Find where the given text appears and provide that cell's center as [X, Y] coordinate. 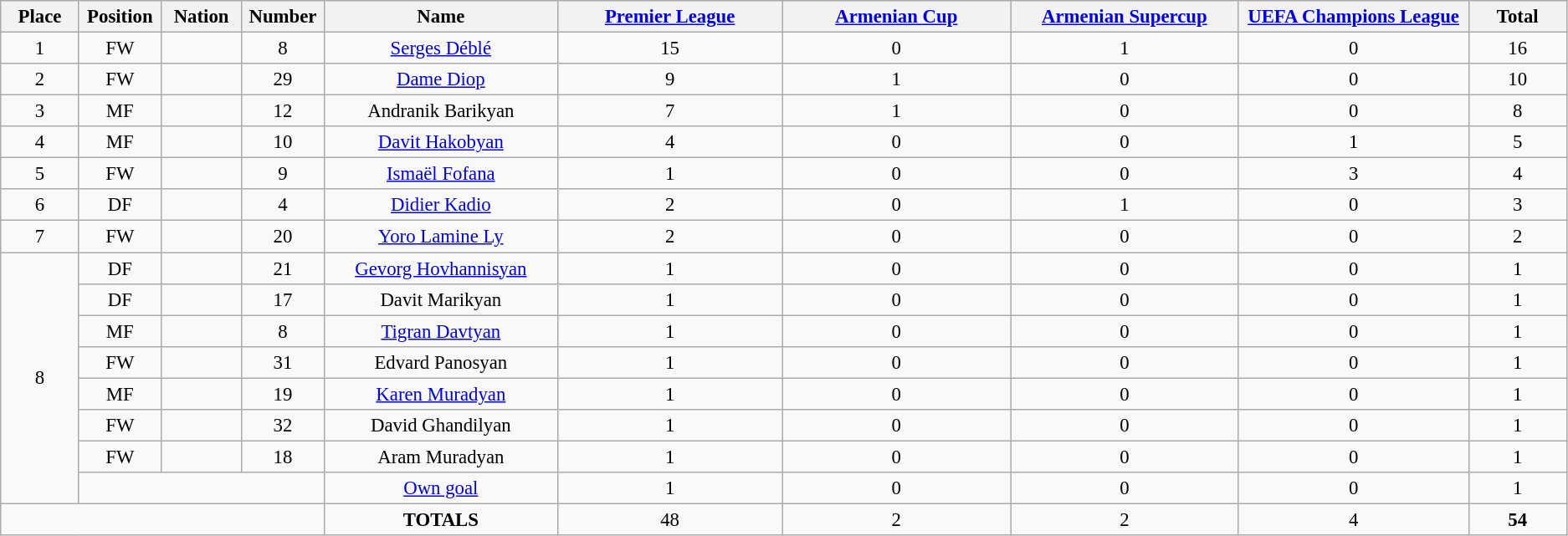
6 [40, 205]
20 [283, 237]
48 [669, 519]
Andranik Barikyan [440, 111]
Didier Kadio [440, 205]
UEFA Champions League [1354, 17]
12 [283, 111]
15 [669, 48]
Ismaël Fofana [440, 174]
David Ghandilyan [440, 426]
Armenian Supercup [1125, 17]
21 [283, 268]
16 [1518, 48]
Armenian Cup [897, 17]
Davit Hakobyan [440, 142]
Nation [202, 17]
Dame Diop [440, 79]
Name [440, 17]
31 [283, 362]
17 [283, 299]
Place [40, 17]
54 [1518, 519]
Own goal [440, 488]
Position [120, 17]
Edvard Panosyan [440, 362]
18 [283, 457]
Aram Muradyan [440, 457]
Karen Muradyan [440, 394]
19 [283, 394]
Gevorg Hovhannisyan [440, 268]
32 [283, 426]
29 [283, 79]
Total [1518, 17]
Serges Déblé [440, 48]
TOTALS [440, 519]
Yoro Lamine Ly [440, 237]
Premier League [669, 17]
Davit Marikyan [440, 299]
Tigran Davtyan [440, 331]
Number [283, 17]
